Scan for the cell matching the given text and deliver its (X, Y) coordinate at center. 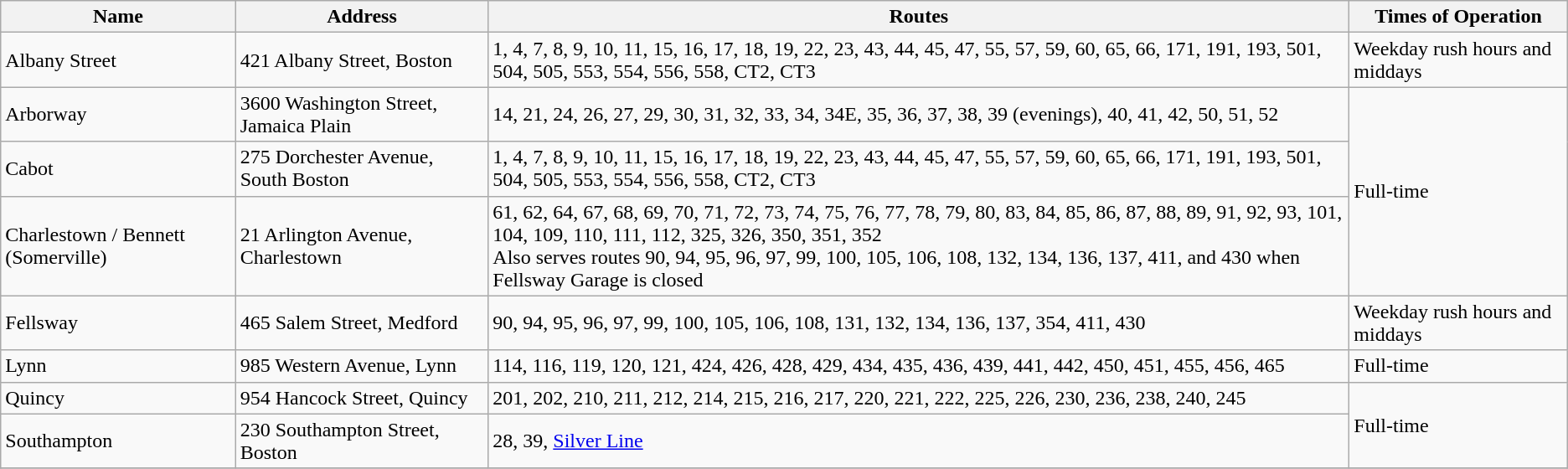
90, 94, 95, 96, 97, 99, 100, 105, 106, 108, 131, 132, 134, 136, 137, 354, 411, 430 (919, 323)
14, 21, 24, 26, 27, 29, 30, 31, 32, 33, 34, 34E, 35, 36, 37, 38, 39 (evenings), 40, 41, 42, 50, 51, 52 (919, 114)
230 Southampton Street, Boston (362, 441)
Arborway (118, 114)
Name (118, 17)
201, 202, 210, 211, 212, 214, 215, 216, 217, 220, 221, 222, 225, 226, 230, 236, 238, 240, 245 (919, 398)
114, 116, 119, 120, 121, 424, 426, 428, 429, 434, 435, 436, 439, 441, 442, 450, 451, 455, 456, 465 (919, 366)
985 Western Avenue, Lynn (362, 366)
Quincy (118, 398)
275 Dorchester Avenue, South Boston (362, 169)
28, 39, Silver Line (919, 441)
Cabot (118, 169)
Lynn (118, 366)
421 Albany Street, Boston (362, 60)
Charlestown / Bennett (Somerville) (118, 246)
954 Hancock Street, Quincy (362, 398)
Routes (919, 17)
21 Arlington Avenue, Charlestown (362, 246)
3600 Washington Street, Jamaica Plain (362, 114)
Address (362, 17)
Southampton (118, 441)
465 Salem Street, Medford (362, 323)
Fellsway (118, 323)
Times of Operation (1458, 17)
Albany Street (118, 60)
